Detect which cell encompasses the target text, then output its [x, y] center coordinate. 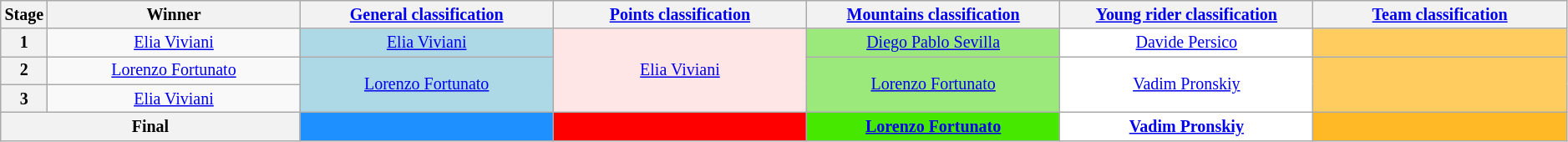
1 [24, 43]
Diego Pablo Sevilla [934, 43]
3 [24, 99]
Final [150, 127]
Davide Persico [1186, 43]
2 [24, 70]
Stage [24, 15]
Mountains classification [934, 15]
General classification [426, 15]
Team classification [1440, 15]
Points classification [680, 15]
Young rider classification [1186, 15]
Winner [174, 15]
